Capture the cell that displays the provided text and extract its (x, y) central coordinate. 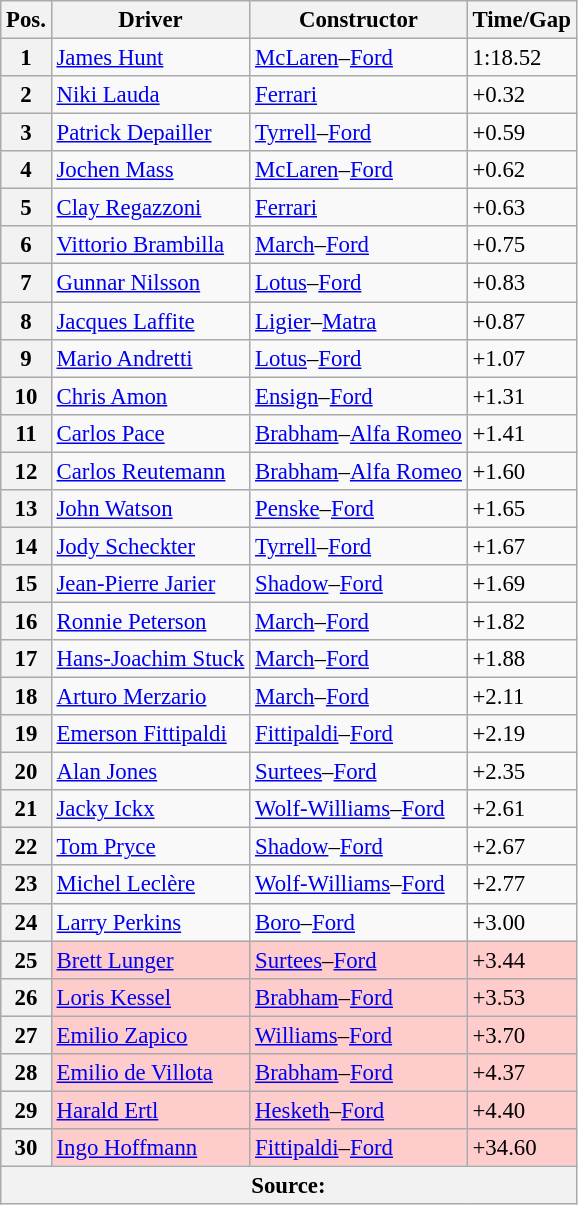
+1.41 (522, 433)
+4.40 (522, 1110)
+3.00 (522, 922)
Brett Lunger (150, 960)
+3.53 (522, 997)
Hans-Joachim Stuck (150, 659)
Jody Scheckter (150, 546)
Ensign–Ford (358, 396)
Larry Perkins (150, 922)
4 (26, 170)
29 (26, 1110)
23 (26, 885)
Williams–Ford (358, 1035)
+3.44 (522, 960)
26 (26, 997)
Emilio Zapico (150, 1035)
Hesketh–Ford (358, 1110)
Clay Regazzoni (150, 208)
1 (26, 58)
8 (26, 321)
+1.88 (522, 659)
Niki Lauda (150, 95)
30 (26, 1148)
+0.83 (522, 283)
+1.69 (522, 584)
3 (26, 133)
Vittorio Brambilla (150, 245)
Boro–Ford (358, 922)
Patrick Depailler (150, 133)
Harald Ertl (150, 1110)
+0.59 (522, 133)
+0.32 (522, 95)
Constructor (358, 20)
+2.61 (522, 809)
Penske–Ford (358, 509)
24 (26, 922)
Jean-Pierre Jarier (150, 584)
Pos. (26, 20)
Chris Amon (150, 396)
6 (26, 245)
+1.31 (522, 396)
Jacques Laffite (150, 321)
Alan Jones (150, 772)
Ingo Hoffmann (150, 1148)
+2.67 (522, 847)
+1.65 (522, 509)
+2.35 (522, 772)
Jochen Mass (150, 170)
Arturo Merzario (150, 697)
Ligier–Matra (358, 321)
Tom Pryce (150, 847)
15 (26, 584)
16 (26, 621)
+1.07 (522, 358)
11 (26, 433)
Driver (150, 20)
+1.60 (522, 471)
14 (26, 546)
28 (26, 1073)
John Watson (150, 509)
Carlos Reutemann (150, 471)
James Hunt (150, 58)
+2.19 (522, 734)
Michel Leclère (150, 885)
+2.77 (522, 885)
Time/Gap (522, 20)
18 (26, 697)
20 (26, 772)
10 (26, 396)
Emerson Fittipaldi (150, 734)
12 (26, 471)
Loris Kessel (150, 997)
13 (26, 509)
+34.60 (522, 1148)
5 (26, 208)
Emilio de Villota (150, 1073)
+2.11 (522, 697)
Carlos Pace (150, 433)
Mario Andretti (150, 358)
2 (26, 95)
+0.75 (522, 245)
9 (26, 358)
+4.37 (522, 1073)
19 (26, 734)
22 (26, 847)
+0.87 (522, 321)
Ronnie Peterson (150, 621)
21 (26, 809)
+1.67 (522, 546)
17 (26, 659)
25 (26, 960)
27 (26, 1035)
+3.70 (522, 1035)
1:18.52 (522, 58)
+0.62 (522, 170)
+0.63 (522, 208)
+1.82 (522, 621)
Jacky Ickx (150, 809)
7 (26, 283)
Gunnar Nilsson (150, 283)
Source: (288, 1185)
